Find where the given text appears and provide that cell's center as (X, Y) coordinate. 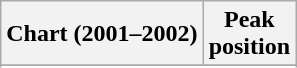
Peakposition (249, 34)
Chart (2001–2002) (102, 34)
